Return the [X, Y] coordinate for the center point of the cell that contains the specified text.  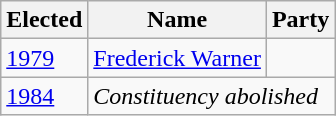
Elected [44, 20]
1984 [44, 96]
Party [300, 20]
Constituency abolished [212, 96]
Name [178, 20]
1979 [44, 58]
Frederick Warner [178, 58]
